Pinpoint the cell where the given text exists, returning its (X, Y) midpoint coordinate. 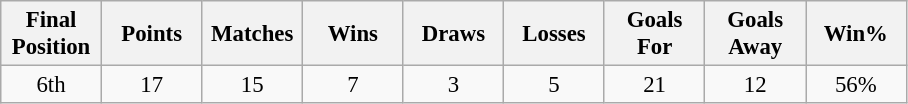
3 (454, 85)
12 (756, 85)
Goals For (654, 34)
Win% (856, 34)
7 (354, 85)
Final Position (52, 34)
Losses (554, 34)
Draws (454, 34)
17 (152, 85)
Goals Away (756, 34)
56% (856, 85)
Wins (354, 34)
21 (654, 85)
5 (554, 85)
Matches (252, 34)
15 (252, 85)
6th (52, 85)
Points (152, 34)
